Return [X, Y] of the center of cell containing provided text 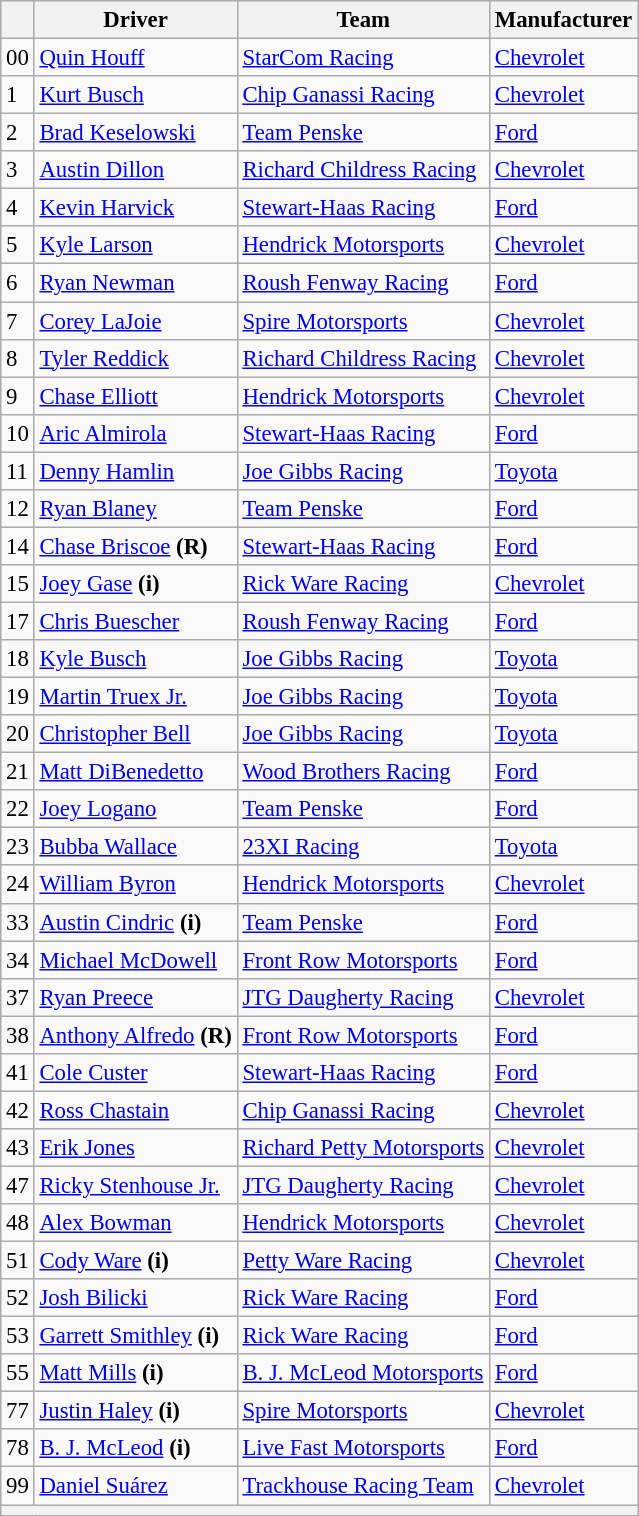
Live Fast Motorsports [363, 1449]
Chase Elliott [136, 396]
12 [18, 509]
77 [18, 1411]
Driver [136, 20]
Kevin Harvick [136, 208]
11 [18, 471]
00 [18, 58]
43 [18, 1148]
Austin Cindric (i) [136, 922]
Alex Bowman [136, 1223]
Kyle Larson [136, 245]
18 [18, 659]
55 [18, 1373]
Anthony Alfredo (R) [136, 1035]
Garrett Smithley (i) [136, 1336]
Justin Haley (i) [136, 1411]
Bubba Wallace [136, 847]
Petty Ware Racing [363, 1261]
10 [18, 433]
2 [18, 133]
Tyler Reddick [136, 358]
22 [18, 809]
Manufacturer [563, 20]
41 [18, 1073]
Joey Gase (i) [136, 584]
42 [18, 1110]
B. J. McLeod Motorsports [363, 1373]
Corey LaJoie [136, 321]
Chase Briscoe (R) [136, 546]
Brad Keselowski [136, 133]
Kurt Busch [136, 95]
Wood Brothers Racing [363, 772]
StarCom Racing [363, 58]
37 [18, 997]
9 [18, 396]
20 [18, 734]
Quin Houff [136, 58]
Matt Mills (i) [136, 1373]
Austin Dillon [136, 170]
19 [18, 697]
Team [363, 20]
23XI Racing [363, 847]
Ryan Blaney [136, 509]
Josh Bilicki [136, 1298]
48 [18, 1223]
Cole Custer [136, 1073]
Ryan Newman [136, 283]
38 [18, 1035]
78 [18, 1449]
8 [18, 358]
4 [18, 208]
52 [18, 1298]
7 [18, 321]
99 [18, 1486]
51 [18, 1261]
William Byron [136, 885]
Richard Petty Motorsports [363, 1148]
24 [18, 885]
17 [18, 621]
1 [18, 95]
6 [18, 283]
Ross Chastain [136, 1110]
Matt DiBenedetto [136, 772]
47 [18, 1185]
Ryan Preece [136, 997]
Aric Almirola [136, 433]
Erik Jones [136, 1148]
B. J. McLeod (i) [136, 1449]
5 [18, 245]
53 [18, 1336]
15 [18, 584]
14 [18, 546]
Kyle Busch [136, 659]
33 [18, 922]
Cody Ware (i) [136, 1261]
Chris Buescher [136, 621]
Daniel Suárez [136, 1486]
34 [18, 960]
Trackhouse Racing Team [363, 1486]
Ricky Stenhouse Jr. [136, 1185]
Christopher Bell [136, 734]
Denny Hamlin [136, 471]
3 [18, 170]
Michael McDowell [136, 960]
21 [18, 772]
Martin Truex Jr. [136, 697]
23 [18, 847]
Joey Logano [136, 809]
